Return [X, Y] of the center of cell containing provided text 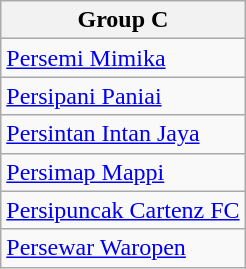
Persintan Intan Jaya [123, 134]
Persemi Mimika [123, 58]
Persimap Mappi [123, 172]
Persipuncak Cartenz FC [123, 210]
Persipani Paniai [123, 96]
Persewar Waropen [123, 248]
Group C [123, 20]
